Return [x, y] of the center of cell containing provided text 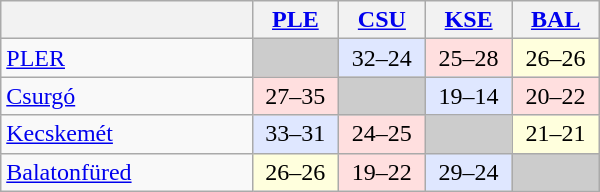
Csurgó [126, 96]
27–35 [295, 96]
KSE [468, 20]
29–24 [468, 172]
CSU [382, 20]
PLER [126, 58]
19–14 [468, 96]
21–21 [556, 134]
32–24 [382, 58]
33–31 [295, 134]
PLE [295, 20]
Kecskemét [126, 134]
19–22 [382, 172]
BAL [556, 20]
24–25 [382, 134]
Balatonfüred [126, 172]
25–28 [468, 58]
20–22 [556, 96]
